Identify which cell holds the provided text, then report its [x, y] central coordinate. 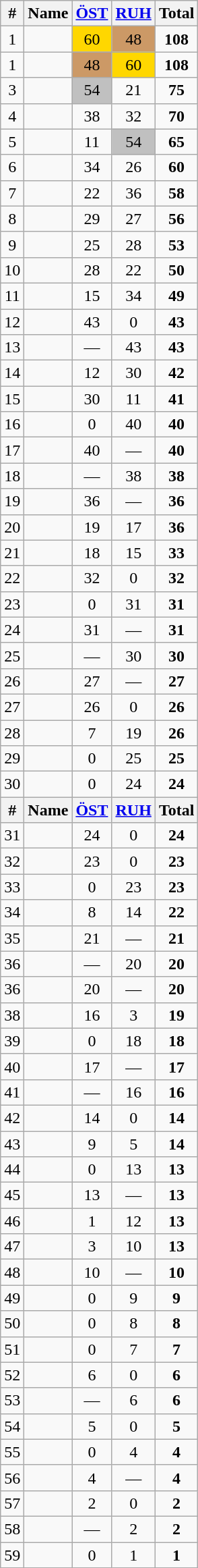
52 [12, 1375]
55 [12, 1452]
70 [176, 116]
51 [12, 1349]
44 [12, 1170]
75 [176, 90]
39 [12, 1041]
45 [12, 1195]
46 [12, 1221]
59 [12, 1555]
57 [12, 1503]
35 [12, 938]
47 [12, 1247]
65 [176, 142]
